Output the (x, y) coordinate of the center of the cell containing the given text.  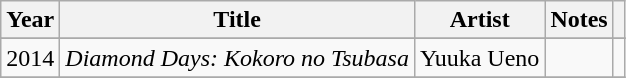
Year (30, 20)
Diamond Days: Kokoro no Tsubasa (238, 58)
Title (238, 20)
Artist (479, 20)
2014 (30, 58)
Notes (579, 20)
Yuuka Ueno (479, 58)
